Find where the given text appears and provide that cell's center as (X, Y) coordinate. 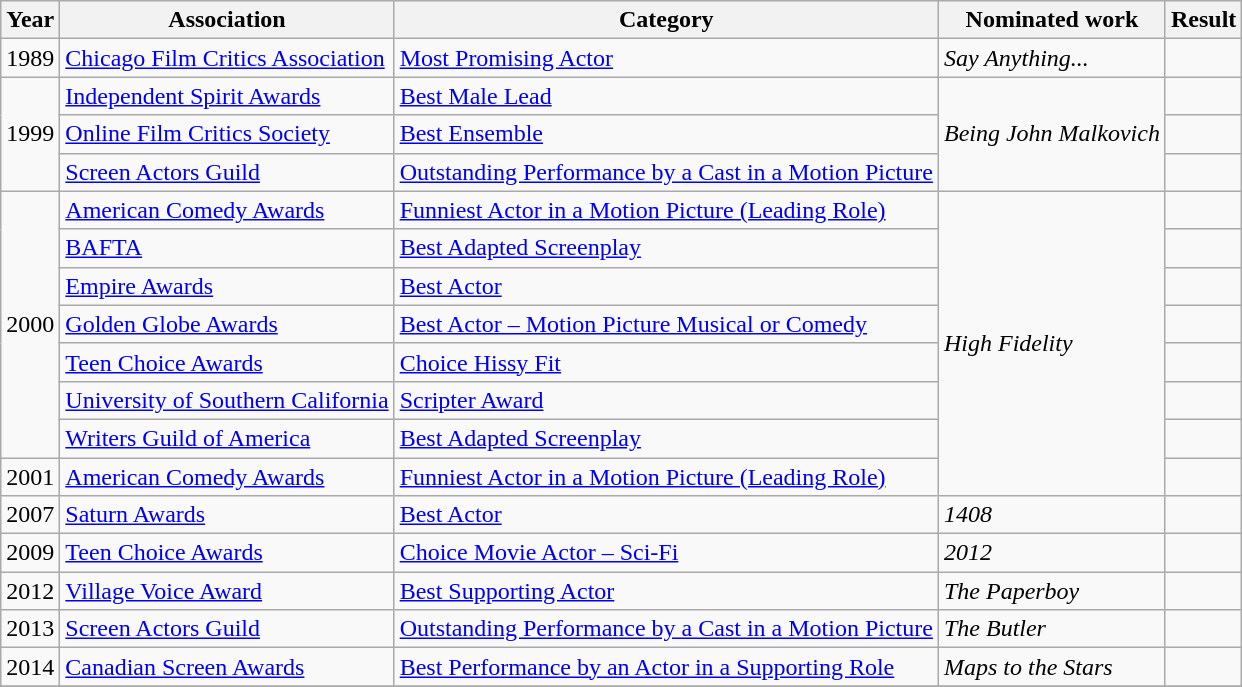
1408 (1052, 515)
Maps to the Stars (1052, 667)
Say Anything... (1052, 58)
Saturn Awards (227, 515)
University of Southern California (227, 400)
Association (227, 20)
Online Film Critics Society (227, 134)
Category (666, 20)
1999 (30, 134)
Golden Globe Awards (227, 324)
Writers Guild of America (227, 438)
Best Actor – Motion Picture Musical or Comedy (666, 324)
Most Promising Actor (666, 58)
Best Male Lead (666, 96)
Village Voice Award (227, 591)
Choice Movie Actor – Sci-Fi (666, 553)
Independent Spirit Awards (227, 96)
The Paperboy (1052, 591)
Canadian Screen Awards (227, 667)
The Butler (1052, 629)
Best Supporting Actor (666, 591)
2001 (30, 477)
High Fidelity (1052, 343)
Chicago Film Critics Association (227, 58)
2000 (30, 324)
Scripter Award (666, 400)
Being John Malkovich (1052, 134)
Best Performance by an Actor in a Supporting Role (666, 667)
1989 (30, 58)
Nominated work (1052, 20)
2013 (30, 629)
2009 (30, 553)
2014 (30, 667)
Best Ensemble (666, 134)
Choice Hissy Fit (666, 362)
Year (30, 20)
Result (1203, 20)
2007 (30, 515)
BAFTA (227, 248)
Empire Awards (227, 286)
